Search for the cell housing the specified text and yield its (x, y) center coordinate. 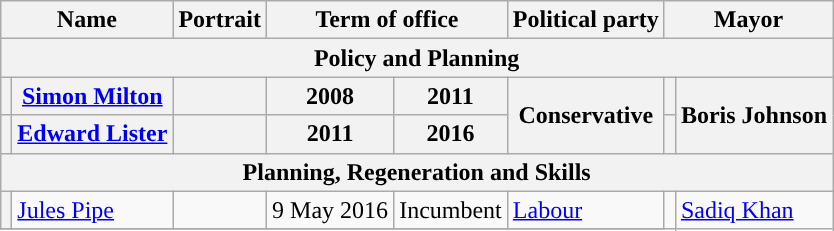
Labour (586, 210)
Edward Lister (92, 134)
Political party (586, 20)
Term of office (388, 20)
2008 (330, 96)
9 May 2016 (330, 210)
Sadiq Khan (754, 210)
Incumbent (451, 210)
Conservative (586, 115)
Jules Pipe (92, 210)
Planning, Regeneration and Skills (417, 172)
Mayor (748, 20)
Policy and Planning (417, 58)
Simon Milton (92, 96)
Name (87, 20)
2016 (451, 134)
Portrait (220, 20)
Boris Johnson (754, 115)
